Detect which cell encompasses the target text, then output its (x, y) center coordinate. 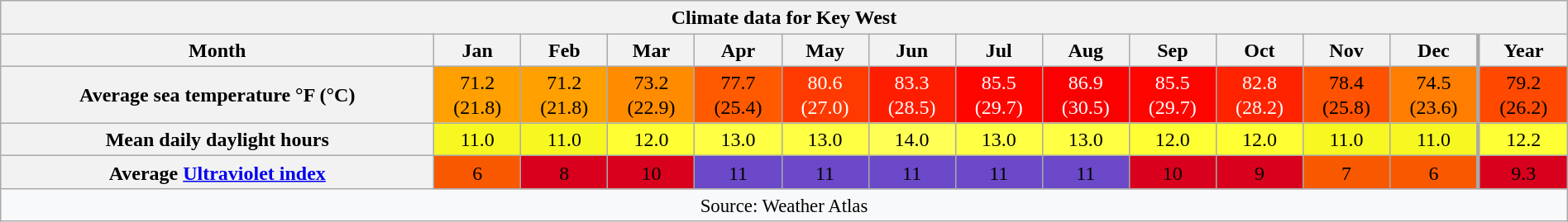
Jun (911, 50)
Mar (652, 50)
12.2 (1523, 139)
Month (218, 50)
Year (1523, 50)
Jan (478, 50)
May (825, 50)
77.7 (25.4) (738, 94)
74.5 (23.6) (1434, 94)
Average Ultraviolet index (218, 172)
14.0 (911, 139)
Dec (1434, 50)
80.6 (27.0) (825, 94)
Source: Weather Atlas (784, 205)
9.3 (1523, 172)
8 (564, 172)
82.8 (28.2) (1259, 94)
7 (1346, 172)
Feb (564, 50)
Mean daily daylight hours (218, 139)
78.4 (25.8) (1346, 94)
9 (1259, 172)
Jul (999, 50)
Oct (1259, 50)
Average sea temperature °F (°C) (218, 94)
Apr (738, 50)
Aug (1085, 50)
Climate data for Key West (784, 17)
Nov (1346, 50)
86.9 (30.5) (1085, 94)
79.2 (26.2) (1523, 94)
73.2 (22.9) (652, 94)
Sep (1173, 50)
83.3 (28.5) (911, 94)
